Capture the cell that displays the provided text and extract its [x, y] central coordinate. 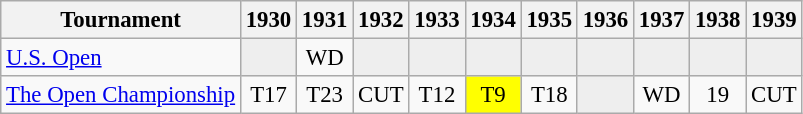
1935 [549, 20]
1933 [437, 20]
1937 [661, 20]
1931 [325, 20]
T17 [268, 95]
U.S. Open [121, 58]
T18 [549, 95]
The Open Championship [121, 95]
1930 [268, 20]
T23 [325, 95]
19 [718, 95]
Tournament [121, 20]
1939 [774, 20]
1934 [493, 20]
1938 [718, 20]
1932 [381, 20]
1936 [605, 20]
T9 [493, 95]
T12 [437, 95]
